Search for the cell housing the specified text and yield its (X, Y) center coordinate. 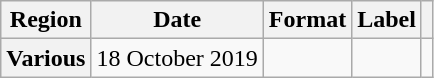
Date (177, 20)
Format (307, 20)
Label (387, 20)
Various (46, 58)
18 October 2019 (177, 58)
Region (46, 20)
